Find where the given text appears and provide that cell's center as [x, y] coordinate. 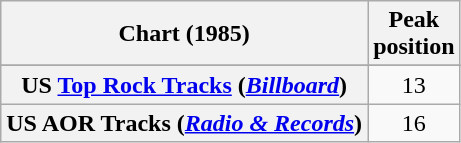
Peakposition [414, 34]
US Top Rock Tracks (Billboard) [184, 85]
13 [414, 85]
US AOR Tracks (Radio & Records) [184, 123]
Chart (1985) [184, 34]
16 [414, 123]
